Identify which cell holds the provided text, then report its [x, y] central coordinate. 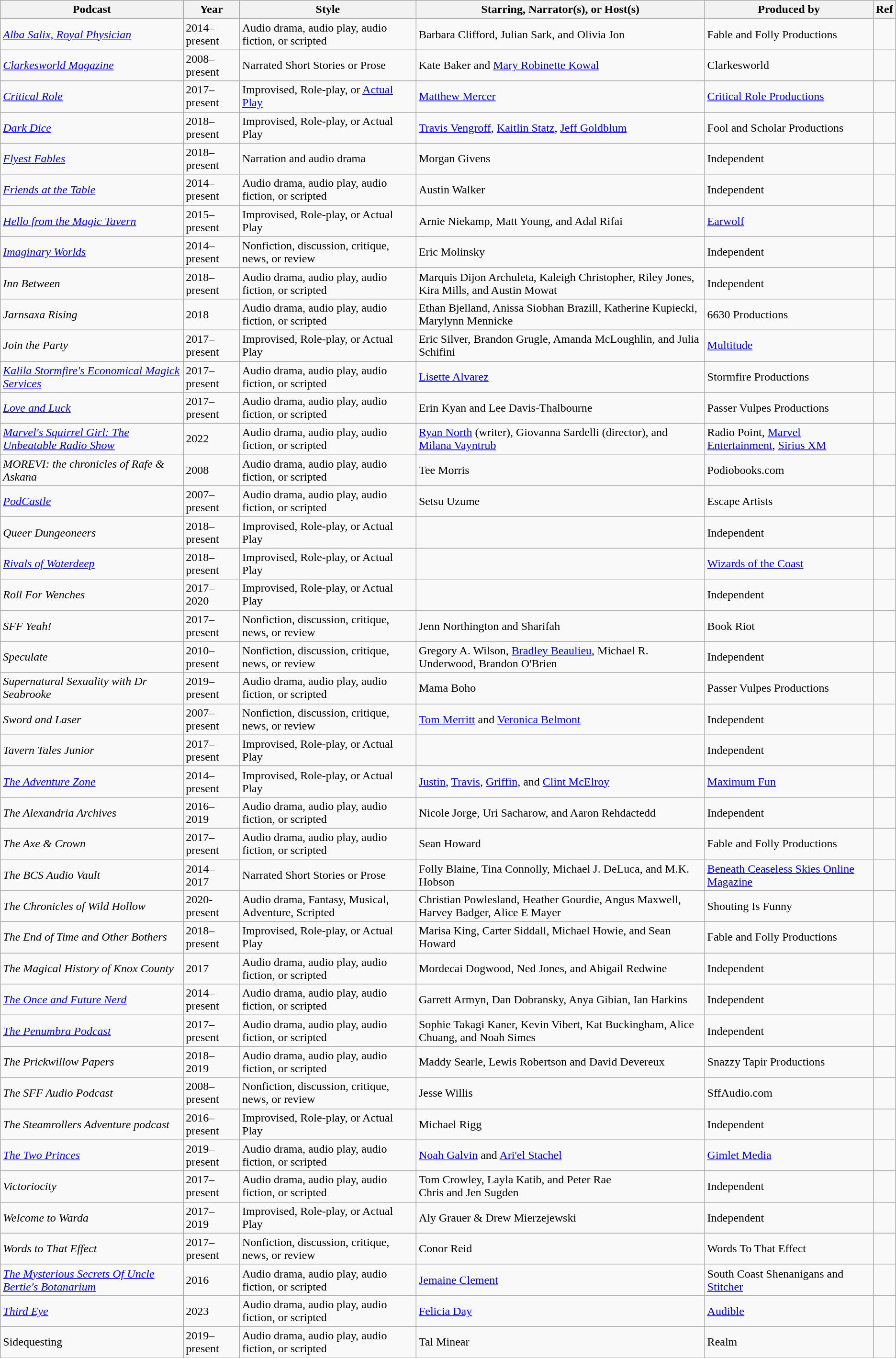
Mama Boho [560, 688]
Sword and Laser [92, 719]
Victoriocity [92, 1186]
2018 [212, 314]
Tee Morris [560, 470]
Justin, Travis, Griffin, and Clint McElroy [560, 781]
Flyest Fables [92, 159]
Morgan Givens [560, 159]
The Two Princes [92, 1156]
Rivals of Waterdeep [92, 564]
2016–present [212, 1124]
The BCS Audio Vault [92, 875]
Words To That Effect [789, 1248]
Kate Baker and Mary Robinette Kowal [560, 65]
The Alexandria Archives [92, 813]
Gimlet Media [789, 1156]
2010–present [212, 657]
Year [212, 10]
Erin Kyan and Lee Davis-Thalbourne [560, 408]
Earwolf [789, 221]
Jarnsaxa Rising [92, 314]
Words to That Effect [92, 1248]
Book Riot [789, 626]
Multitude [789, 346]
Podcast [92, 10]
Stormfire Productions [789, 376]
Tavern Tales Junior [92, 751]
Tom Merritt and Veronica Belmont [560, 719]
The Mysterious Secrets Of Uncle Bertie's Botanarium [92, 1280]
Tom Crowley, Layla Katib, and Peter RaeChris and Jen Sugden [560, 1186]
Shouting Is Funny [789, 907]
The Penumbra Podcast [92, 1031]
Narration and audio drama [328, 159]
2023 [212, 1311]
Clarkesworld [789, 65]
2008 [212, 470]
The Axe & Crown [92, 843]
Wizards of the Coast [789, 564]
Tal Minear [560, 1342]
2017 [212, 969]
Radio Point, Marvel Entertainment, Sirius XM [789, 439]
The Prickwillow Papers [92, 1062]
Style [328, 10]
Produced by [789, 10]
Kalila Stormfire's Economical Magick Services [92, 376]
Inn Between [92, 283]
The Adventure Zone [92, 781]
2022 [212, 439]
2020-present [212, 907]
Clarkesworld Magazine [92, 65]
Sidequesting [92, 1342]
Barbara Clifford, Julian Sark, and Olivia Jon [560, 34]
Noah Galvin and Ari'el Stachel [560, 1156]
The Once and Future Nerd [92, 999]
Audio drama, Fantasy, Musical, Adventure, Scripted [328, 907]
Mordecai Dogwood, Ned Jones, and Abigail Redwine [560, 969]
Realm [789, 1342]
Matthew Mercer [560, 97]
Sophie Takagi Kaner, Kevin Vibert, Kat Buckingham, Alice Chuang, and Noah Simes [560, 1031]
Ryan North (writer), Giovanna Sardelli (director), and Milana Vayntrub [560, 439]
SffAudio.com [789, 1093]
Eric Silver, Brandon Grugle, Amanda McLoughlin, and Julia Schifini [560, 346]
Jesse Willis [560, 1093]
Travis Vengroff, Kaitlin Statz, Jeff Goldblum [560, 127]
Starring, Narrator(s), or Host(s) [560, 10]
2014–2017 [212, 875]
Garrett Armyn, Dan Dobransky, Anya Gibian, Ian Harkins [560, 999]
Audible [789, 1311]
2015–present [212, 221]
2016–2019 [212, 813]
Third Eye [92, 1311]
Christian Powlesland, Heather Gourdie, Angus Maxwell, Harvey Badger, Alice E Mayer [560, 907]
2018–2019 [212, 1062]
South Coast Shenanigans and Stitcher [789, 1280]
Marquis Dijon Archuleta, Kaleigh Christopher, Riley Jones, Kira Mills, and Austin Mowat [560, 283]
MOREVI: the chronicles of Rafe & Askana [92, 470]
Speculate [92, 657]
Escape Artists [789, 502]
6630 Productions [789, 314]
Maddy Searle, Lewis Robertson and David Devereux [560, 1062]
Alba Salix, Royal Physician [92, 34]
2017–2019 [212, 1218]
Jemaine Clement [560, 1280]
Arnie Niekamp, Matt Young, and Adal Rifai [560, 221]
Join the Party [92, 346]
Ethan Bjelland, Anissa Siobhan Brazill, Katherine Kupiecki, Marylynn Mennicke [560, 314]
Setsu Uzume [560, 502]
Ref [885, 10]
Critical Role [92, 97]
Gregory A. Wilson, Bradley Beaulieu, Michael R. Underwood, Brandon O'Brien [560, 657]
Maximum Fun [789, 781]
Michael Rigg [560, 1124]
Austin Walker [560, 190]
Sean Howard [560, 843]
Marisa King, Carter Siddall, Michael Howie, and Sean Howard [560, 937]
The Chronicles of Wild Hollow [92, 907]
Critical Role Productions [789, 97]
Love and Luck [92, 408]
Eric Molinsky [560, 252]
The Magical History of Knox County [92, 969]
Conor Reid [560, 1248]
Marvel's Squirrel Girl: The Unbeatable Radio Show [92, 439]
Beneath Ceaseless Skies Online Magazine [789, 875]
Imaginary Worlds [92, 252]
Roll For Wenches [92, 595]
2016 [212, 1280]
Supernatural Sexuality with Dr Seabrooke [92, 688]
Welcome to Warda [92, 1218]
SFF Yeah! [92, 626]
Jenn Northington and Sharifah [560, 626]
Friends at the Table [92, 190]
Nicole Jorge, Uri Sacharow, and Aaron Rehdactedd [560, 813]
Hello from the Magic Tavern [92, 221]
Lisette Alvarez [560, 376]
The End of Time and Other Bothers [92, 937]
Aly Grauer & Drew Mierzejewski [560, 1218]
Felicia Day [560, 1311]
The Steamrollers Adventure podcast [92, 1124]
Snazzy Tapir Productions [789, 1062]
Podiobooks.com [789, 470]
The SFF Audio Podcast [92, 1093]
Queer Dungeoneers [92, 532]
2017–2020 [212, 595]
Folly Blaine, Tina Connolly, Michael J. DeLuca, and M.K. Hobson [560, 875]
PodCastle [92, 502]
Fool and Scholar Productions [789, 127]
Dark Dice [92, 127]
